Locate the cell with the specified text and output its (x, y) center coordinate. 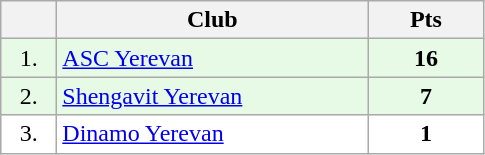
Club (212, 20)
2. (29, 96)
1 (426, 134)
3. (29, 134)
Pts (426, 20)
ASC Yerevan (212, 58)
Shengavit Yerevan (212, 96)
Dinamo Yerevan (212, 134)
16 (426, 58)
7 (426, 96)
1. (29, 58)
